Locate the cell with the specified text and output its [X, Y] center coordinate. 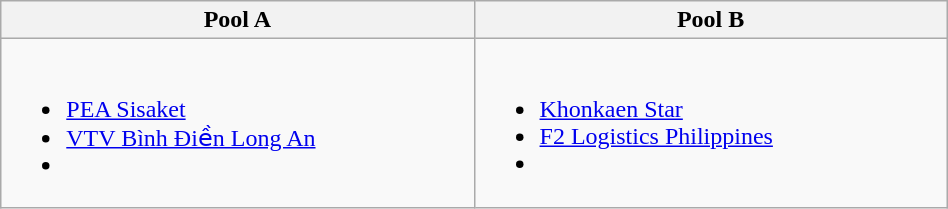
Khonkaen Star F2 Logistics Philippines [710, 124]
PEA Sisaket VTV Bình Điền Long An [238, 124]
Pool B [710, 20]
Pool A [238, 20]
